Pinpoint the cell where the given text exists, returning its (X, Y) midpoint coordinate. 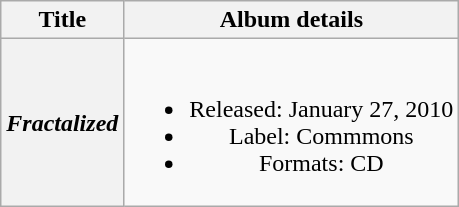
Album details (292, 20)
Fractalized (62, 122)
Released: January 27, 2010 Label: CommmonsFormats: CD (292, 122)
Title (62, 20)
